Pinpoint the cell where the given text exists, returning its [x, y] midpoint coordinate. 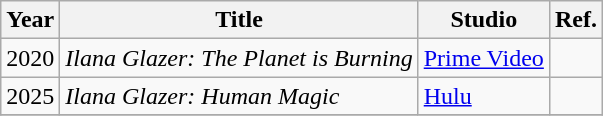
Year [30, 20]
Ilana Glazer: Human Magic [239, 96]
Ref. [576, 20]
2025 [30, 96]
Ilana Glazer: The Planet is Burning [239, 58]
Title [239, 20]
Prime Video [484, 58]
Studio [484, 20]
2020 [30, 58]
Hulu [484, 96]
